Output the (x, y) coordinate of the center of the cell containing the given text.  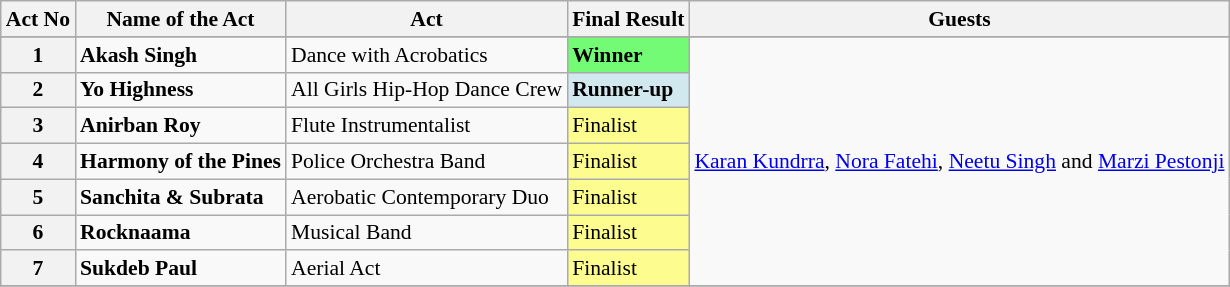
Karan Kundrra, Nora Fatehi, Neetu Singh and Marzi Pestonji (959, 162)
Act (426, 19)
Musical Band (426, 233)
Akash Singh (180, 55)
Sanchita & Subrata (180, 197)
2 (38, 90)
Police Orchestra Band (426, 162)
Aerial Act (426, 269)
Aerobatic Contemporary Duo (426, 197)
4 (38, 162)
Anirban Roy (180, 126)
7 (38, 269)
Guests (959, 19)
6 (38, 233)
3 (38, 126)
Yo Highness (180, 90)
5 (38, 197)
Sukdeb Paul (180, 269)
Act No (38, 19)
Dance with Acrobatics (426, 55)
1 (38, 55)
Rocknaama (180, 233)
All Girls Hip-Hop Dance Crew (426, 90)
Flute Instrumentalist (426, 126)
Runner-up (628, 90)
Harmony of the Pines (180, 162)
Name of the Act (180, 19)
Final Result (628, 19)
Winner (628, 55)
